Output the (x, y) coordinate of the center of the cell containing the given text.  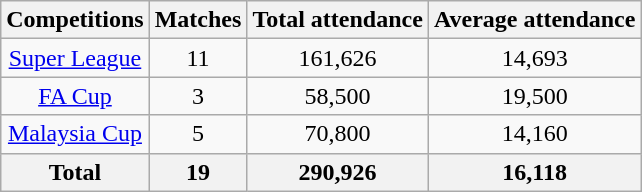
Total (75, 172)
19 (198, 172)
58,500 (338, 96)
14,160 (534, 134)
3 (198, 96)
5 (198, 134)
161,626 (338, 58)
FA Cup (75, 96)
11 (198, 58)
290,926 (338, 172)
16,118 (534, 172)
Competitions (75, 20)
Total attendance (338, 20)
Super League (75, 58)
Malaysia Cup (75, 134)
Matches (198, 20)
70,800 (338, 134)
14,693 (534, 58)
Average attendance (534, 20)
19,500 (534, 96)
